Detect which cell encompasses the target text, then output its (x, y) center coordinate. 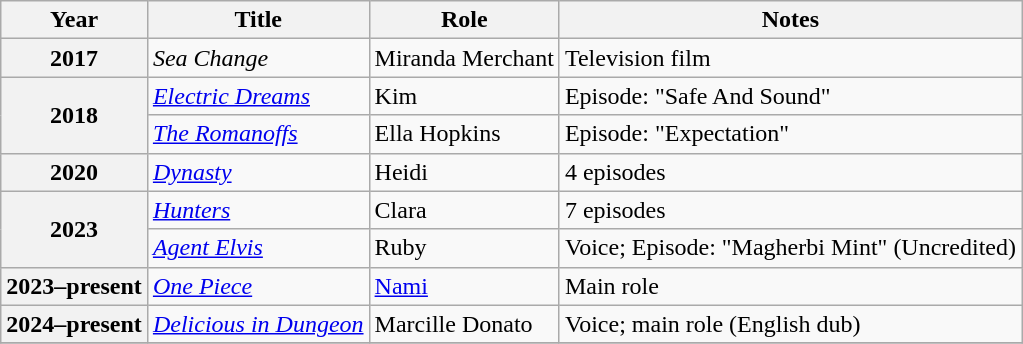
2024–present (74, 324)
Year (74, 20)
Episode: "Safe And Sound" (790, 96)
2023–present (74, 286)
Heidi (464, 172)
Voice; main role (English dub) (790, 324)
2018 (74, 115)
Episode: "Expectation" (790, 134)
The Romanoffs (258, 134)
Nami (464, 286)
7 episodes (790, 210)
Title (258, 20)
Electric Dreams (258, 96)
Role (464, 20)
Marcille Donato (464, 324)
Clara (464, 210)
Voice; Episode: "Magherbi Mint" (Uncredited) (790, 248)
2017 (74, 58)
Ella Hopkins (464, 134)
Dynasty (258, 172)
Sea Change (258, 58)
Miranda Merchant (464, 58)
Agent Elvis (258, 248)
Ruby (464, 248)
4 episodes (790, 172)
One Piece (258, 286)
2020 (74, 172)
Notes (790, 20)
Delicious in Dungeon (258, 324)
Television film (790, 58)
Hunters (258, 210)
Kim (464, 96)
Main role (790, 286)
2023 (74, 229)
